Return the [x, y] coordinate for the center point of the cell that contains the specified text.  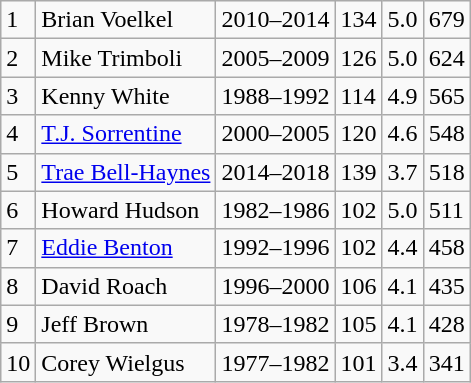
1992–1996 [276, 248]
10 [18, 362]
341 [446, 362]
126 [358, 58]
1996–2000 [276, 286]
139 [358, 172]
T.J. Sorrentine [126, 134]
3 [18, 96]
4.6 [402, 134]
134 [358, 20]
3.4 [402, 362]
9 [18, 324]
518 [446, 172]
101 [358, 362]
Howard Hudson [126, 210]
6 [18, 210]
105 [358, 324]
Brian Voelkel [126, 20]
Jeff Brown [126, 324]
2014–2018 [276, 172]
2010–2014 [276, 20]
2 [18, 58]
1 [18, 20]
Trae Bell-Haynes [126, 172]
1982–1986 [276, 210]
120 [358, 134]
106 [358, 286]
428 [446, 324]
David Roach [126, 286]
565 [446, 96]
Corey Wielgus [126, 362]
Mike Trimboli [126, 58]
Kenny White [126, 96]
5 [18, 172]
7 [18, 248]
1977–1982 [276, 362]
4 [18, 134]
679 [446, 20]
624 [446, 58]
511 [446, 210]
114 [358, 96]
458 [446, 248]
435 [446, 286]
2000–2005 [276, 134]
4.9 [402, 96]
548 [446, 134]
2005–2009 [276, 58]
Eddie Benton [126, 248]
4.4 [402, 248]
8 [18, 286]
3.7 [402, 172]
1978–1982 [276, 324]
1988–1992 [276, 96]
